Extract the [x, y] coordinate from the center of the cell holding the provided text.  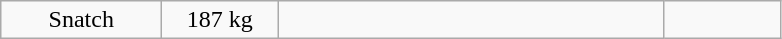
187 kg [220, 20]
Snatch [82, 20]
